For the text-containing cell, return its midpoint in [X, Y] coordinate format. 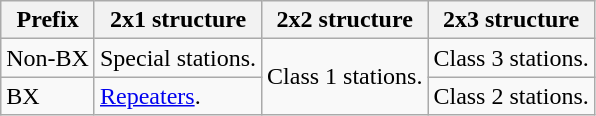
Special stations. [178, 58]
Class 3 stations. [511, 58]
2x3 structure [511, 20]
Prefix [48, 20]
Non-BX [48, 58]
BX [48, 96]
Repeaters. [178, 96]
2x1 structure [178, 20]
Class 1 stations. [345, 77]
2x2 structure [345, 20]
Class 2 stations. [511, 96]
